Locate the cell with the specified text and output its (X, Y) center coordinate. 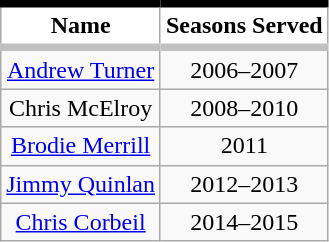
2006–2007 (244, 68)
Jimmy Quinlan (81, 184)
Seasons Served (244, 26)
Chris McElroy (81, 108)
2008–2010 (244, 108)
Andrew Turner (81, 68)
2012–2013 (244, 184)
2011 (244, 146)
Brodie Merrill (81, 146)
Name (81, 26)
Chris Corbeil (81, 222)
2014–2015 (244, 222)
